From the cell containing the given text, extract its center point as [x, y] coordinate. 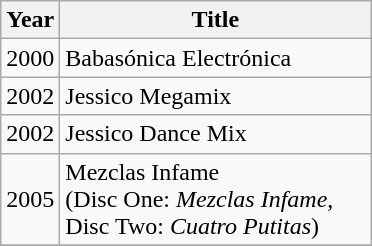
2000 [30, 58]
Jessico Dance Mix [216, 134]
2005 [30, 199]
Title [216, 20]
Mezclas Infame (Disc One: Mezclas Infame, Disc Two: Cuatro Putitas) [216, 199]
Jessico Megamix [216, 96]
Babasónica Electrónica [216, 58]
Year [30, 20]
